Search for the cell housing the specified text and yield its [x, y] center coordinate. 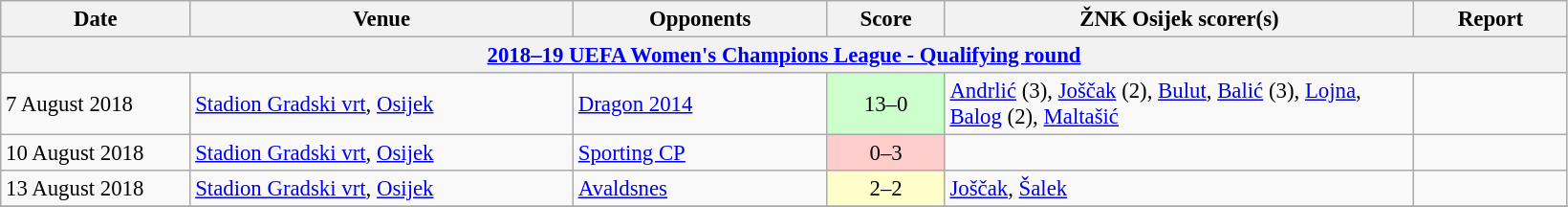
Date [96, 19]
Score [885, 19]
Report [1492, 19]
Andrlić (3), Joščak (2), Bulut, Balić (3), Lojna, Balog (2), Maltašić [1180, 103]
2–2 [885, 189]
13–0 [885, 103]
Opponents [700, 19]
Avaldsnes [700, 189]
Sporting CP [700, 153]
7 August 2018 [96, 103]
Dragon 2014 [700, 103]
13 August 2018 [96, 189]
ŽNK Osijek scorer(s) [1180, 19]
10 August 2018 [96, 153]
0–3 [885, 153]
2018–19 UEFA Women's Champions League - Qualifying round [784, 56]
Joščak, Šalek [1180, 189]
Venue [382, 19]
